Return [x, y] of the center of cell containing provided text 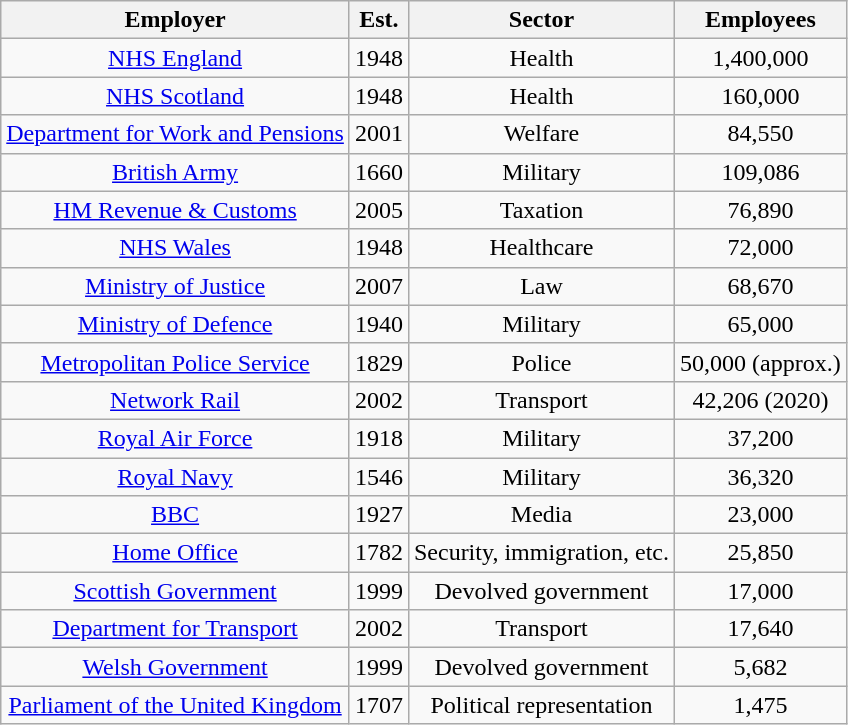
Royal Navy [176, 477]
Security, immigration, etc. [541, 553]
Parliament of the United Kingdom [176, 705]
Political representation [541, 705]
2007 [378, 286]
Department for Work and Pensions [176, 134]
Network Rail [176, 400]
2005 [378, 210]
Royal Air Force [176, 438]
1918 [378, 438]
25,850 [761, 553]
36,320 [761, 477]
1,400,000 [761, 58]
Est. [378, 20]
Sector [541, 20]
NHS England [176, 58]
84,550 [761, 134]
NHS Scotland [176, 96]
Media [541, 515]
NHS Wales [176, 248]
17,640 [761, 629]
109,086 [761, 172]
Metropolitan Police Service [176, 362]
1782 [378, 553]
Taxation [541, 210]
1660 [378, 172]
1829 [378, 362]
1,475 [761, 705]
42,206 (2020) [761, 400]
2001 [378, 134]
50,000 (approx.) [761, 362]
Police [541, 362]
Welsh Government [176, 667]
1940 [378, 324]
Employer [176, 20]
37,200 [761, 438]
1927 [378, 515]
Home Office [176, 553]
Employees [761, 20]
Department for Transport [176, 629]
160,000 [761, 96]
1707 [378, 705]
British Army [176, 172]
Law [541, 286]
72,000 [761, 248]
1546 [378, 477]
Healthcare [541, 248]
Ministry of Justice [176, 286]
5,682 [761, 667]
Scottish Government [176, 591]
17,000 [761, 591]
BBC [176, 515]
76,890 [761, 210]
68,670 [761, 286]
65,000 [761, 324]
Ministry of Defence [176, 324]
HM Revenue & Customs [176, 210]
23,000 [761, 515]
Welfare [541, 134]
